Capture the cell that displays the provided text and extract its [x, y] central coordinate. 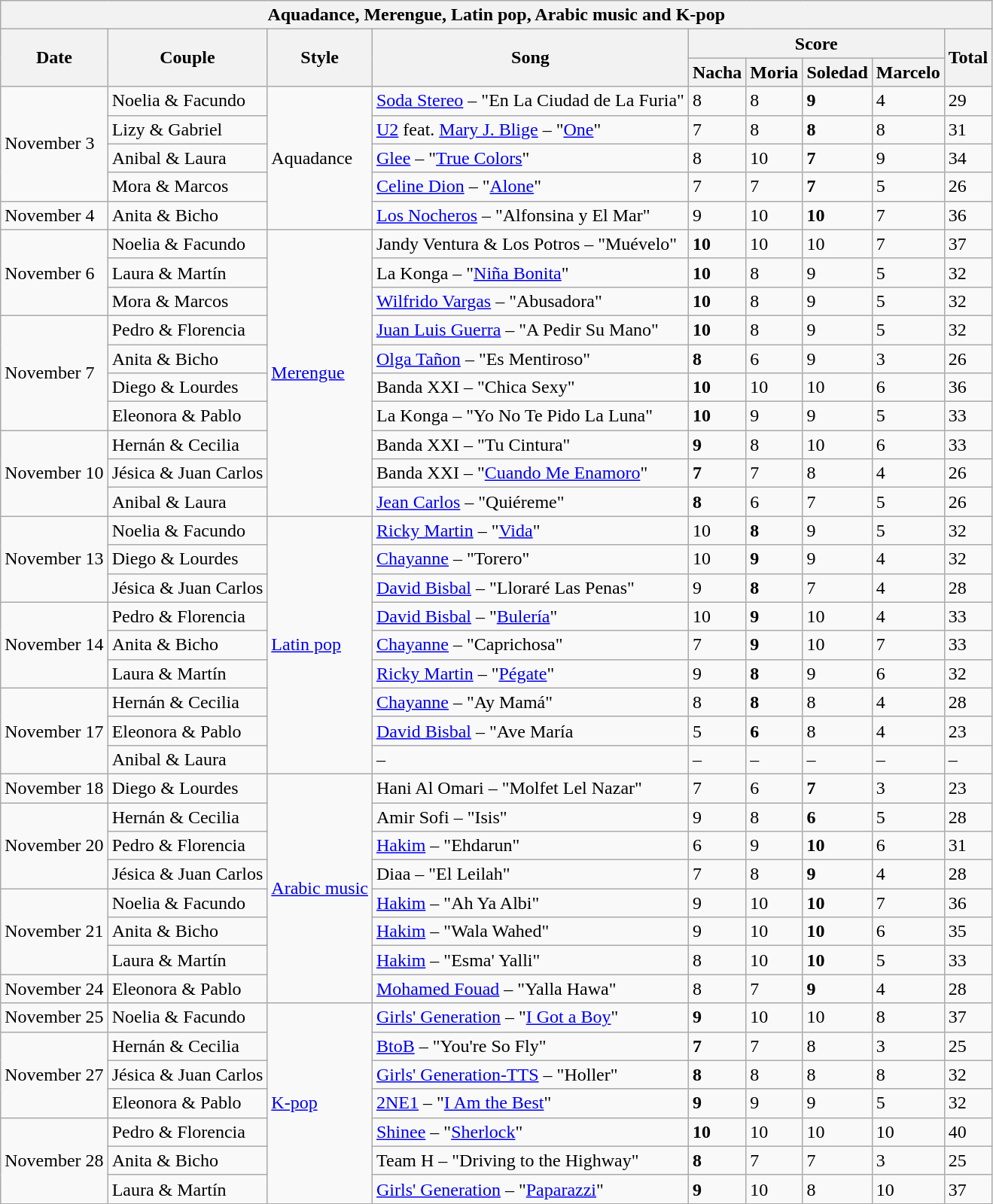
November 4 [54, 215]
Wilfrido Vargas – "Abusadora" [530, 301]
Diaa – "El Leilah" [530, 874]
Jean Carlos – "Quiéreme" [530, 502]
Lizy & Gabriel [187, 129]
Style [320, 58]
35 [968, 932]
Nacha [717, 72]
Olga Tañon – "Es Mentiroso" [530, 359]
Song [530, 58]
November 10 [54, 473]
BtoB – "You're So Fly" [530, 1046]
Banda XXI – "Tu Cintura" [530, 445]
November 7 [54, 372]
Hakim – "Esma' Yalli" [530, 960]
34 [968, 158]
U2 feat. Mary J. Blige – "One" [530, 129]
Ricky Martin – "Pégate" [530, 673]
Shinee – "Sherlock" [530, 1132]
Girls' Generation – "Paparazzi" [530, 1189]
2NE1 – "I Am the Best" [530, 1103]
29 [968, 101]
Aquadance [320, 158]
La Konga – "Niña Bonita" [530, 272]
Latin pop [320, 646]
Date [54, 58]
Hani Al Omari – "Molfet Lel Nazar" [530, 788]
November 27 [54, 1075]
Girls' Generation-TTS – "Holler" [530, 1075]
Celine Dion – "Alone" [530, 187]
Hakim – "Ah Ya Albi" [530, 903]
November 14 [54, 645]
Banda XXI – "Cuando Me Enamoro" [530, 473]
La Konga – "Yo No Te Pido La Luna" [530, 416]
Aquadance, Merengue, Latin pop, Arabic music and K-pop [497, 15]
Glee – "True Colors" [530, 158]
Soledad [837, 72]
Score [816, 44]
November 6 [54, 272]
November 3 [54, 144]
November 18 [54, 788]
Los Nocheros – "Alfonsina y El Mar" [530, 215]
Merengue [320, 373]
Soda Stereo – "En La Ciudad de La Furia" [530, 101]
Juan Luis Guerra – "A Pedir Su Mano" [530, 330]
Hakim – "Ehdarun" [530, 846]
Hakim – "Wala Wahed" [530, 932]
David Bisbal – "Ave María [530, 731]
November 21 [54, 932]
Total [968, 58]
Banda XXI – "Chica Sexy" [530, 388]
Ricky Martin – "Vida" [530, 531]
Girls' Generation – "I Got a Boy" [530, 1017]
K-pop [320, 1103]
Jandy Ventura & Los Potros – "Muévelo" [530, 244]
Moria [774, 72]
40 [968, 1132]
November 13 [54, 559]
Chayanne – "Torero" [530, 559]
November 20 [54, 845]
Marcelo [908, 72]
Chayanne – "Caprichosa" [530, 645]
Couple [187, 58]
Amir Sofi – "Isis" [530, 816]
Mohamed Fouad – "Yalla Hawa" [530, 989]
Team H – "Driving to the Highway" [530, 1160]
November 25 [54, 1017]
David Bisbal – "Lloraré Las Penas" [530, 588]
Chayanne – "Ay Mamá" [530, 702]
November 24 [54, 989]
November 28 [54, 1160]
November 17 [54, 731]
Arabic music [320, 888]
David Bisbal – "Bulería" [530, 616]
